Locate the cell with the specified text and output its (X, Y) center coordinate. 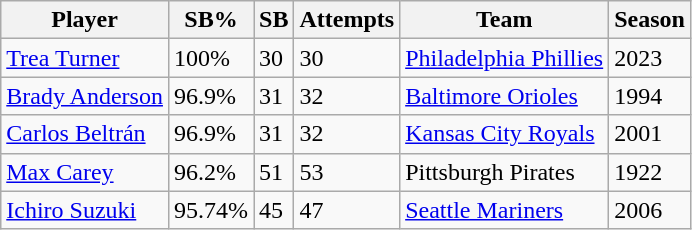
Baltimore Orioles (504, 96)
47 (347, 210)
SB (274, 20)
96.2% (210, 172)
1994 (650, 96)
Season (650, 20)
Pittsburgh Pirates (504, 172)
2023 (650, 58)
Trea Turner (85, 58)
95.74% (210, 210)
Kansas City Royals (504, 134)
2001 (650, 134)
Ichiro Suzuki (85, 210)
1922 (650, 172)
Carlos Beltrán (85, 134)
45 (274, 210)
Player (85, 20)
53 (347, 172)
100% (210, 58)
Brady Anderson (85, 96)
Philadelphia Phillies (504, 58)
Seattle Mariners (504, 210)
Team (504, 20)
SB% (210, 20)
2006 (650, 210)
Max Carey (85, 172)
51 (274, 172)
Attempts (347, 20)
